From the cell containing the given text, extract its center point as (x, y) coordinate. 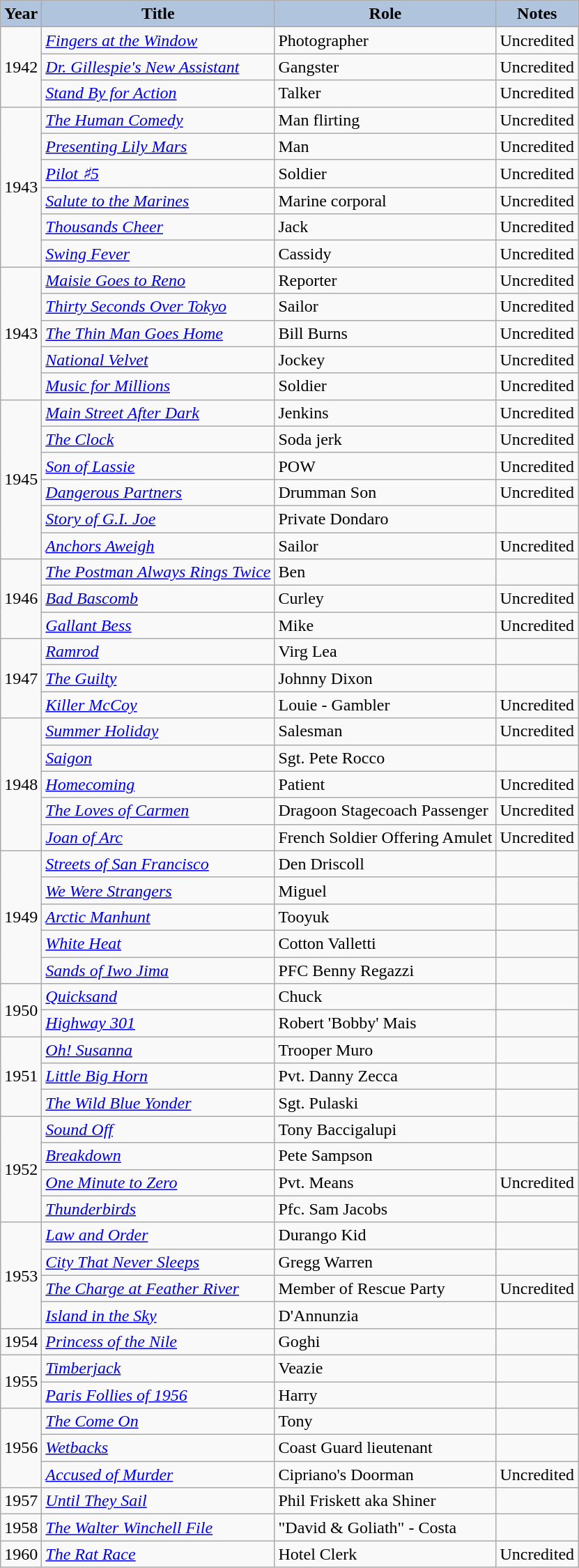
Johnny Dixon (385, 678)
White Heat (158, 943)
1960 (21, 1554)
Man (385, 146)
Gregg Warren (385, 1262)
1951 (21, 1076)
Summer Holiday (158, 731)
The Walter Winchell File (158, 1528)
Sands of Iwo Jima (158, 970)
Arctic Manhunt (158, 917)
Salute to the Marines (158, 201)
Cassidy (385, 254)
Island in the Sky (158, 1315)
Highway 301 (158, 1023)
Curley (385, 599)
Gangster (385, 67)
1956 (21, 1448)
1949 (21, 917)
Streets of San Francisco (158, 864)
Jenkins (385, 413)
Tony Baccigalupi (385, 1129)
Member of Rescue Party (385, 1288)
Breakdown (158, 1156)
Robert 'Bobby' Mais (385, 1023)
Notes (537, 14)
Phil Friskett aka Shiner (385, 1501)
Year (21, 14)
The Thin Man Goes Home (158, 333)
Dragoon Stagecoach Passenger (385, 811)
Fingers at the Window (158, 40)
Cotton Valletti (385, 943)
The Clock (158, 439)
Hotel Clerk (385, 1554)
Pilot ♯5 (158, 174)
Killer McCoy (158, 705)
Presenting Lily Mars (158, 146)
1942 (21, 67)
The Guilty (158, 678)
City That Never Sleeps (158, 1262)
Pfc. Sam Jacobs (385, 1209)
The Human Comedy (158, 120)
1950 (21, 1010)
1955 (21, 1381)
Saigon (158, 758)
Durango Kid (385, 1235)
Sgt. Pulaski (385, 1103)
Ramrod (158, 652)
We Were Strangers (158, 890)
1945 (21, 479)
Thunderbirds (158, 1209)
Wetbacks (158, 1448)
Mike (385, 625)
Accused of Murder (158, 1475)
POW (385, 466)
1947 (21, 678)
Sound Off (158, 1129)
Den Driscoll (385, 864)
Trooper Muro (385, 1050)
Little Big Horn (158, 1076)
Music for Millions (158, 386)
D'Annunzia (385, 1315)
Thirty Seconds Over Tokyo (158, 307)
Jack (385, 227)
Private Dondaro (385, 519)
Law and Order (158, 1235)
Goghi (385, 1341)
Maisie Goes to Reno (158, 280)
Talker (385, 93)
Cipriano's Doorman (385, 1475)
Until They Sail (158, 1501)
Virg Lea (385, 652)
Pete Sampson (385, 1156)
Main Street After Dark (158, 413)
Anchors Aweigh (158, 546)
Reporter (385, 280)
Role (385, 14)
Thousands Cheer (158, 227)
The Postman Always Rings Twice (158, 572)
Pvt. Danny Zecca (385, 1076)
Dangerous Partners (158, 492)
1946 (21, 599)
The Come On (158, 1422)
Coast Guard lieutenant (385, 1448)
"David & Goliath" - Costa (385, 1528)
Timberjack (158, 1368)
The Loves of Carmen (158, 811)
One Minute to Zero (158, 1182)
Patient (385, 784)
Oh! Susanna (158, 1050)
Stand By for Action (158, 93)
French Soldier Offering Amulet (385, 837)
Story of G.I. Joe (158, 519)
Homecoming (158, 784)
Bill Burns (385, 333)
Chuck (385, 997)
PFC Benny Regazzi (385, 970)
1958 (21, 1528)
Title (158, 14)
The Wild Blue Yonder (158, 1103)
Sgt. Pete Rocco (385, 758)
The Rat Race (158, 1554)
Pvt. Means (385, 1182)
1953 (21, 1275)
Son of Lassie (158, 466)
Tooyuk (385, 917)
National Velvet (158, 360)
1957 (21, 1501)
Drumman Son (385, 492)
1954 (21, 1341)
Jockey (385, 360)
Quicksand (158, 997)
1948 (21, 784)
Miguel (385, 890)
Ben (385, 572)
Swing Fever (158, 254)
1952 (21, 1169)
Louie - Gambler (385, 705)
Princess of the Nile (158, 1341)
Paris Follies of 1956 (158, 1395)
Dr. Gillespie's New Assistant (158, 67)
The Charge at Feather River (158, 1288)
Photographer (385, 40)
Bad Bascomb (158, 599)
Salesman (385, 731)
Gallant Bess (158, 625)
Harry (385, 1395)
Marine corporal (385, 201)
Soda jerk (385, 439)
Veazie (385, 1368)
Man flirting (385, 120)
Tony (385, 1422)
Joan of Arc (158, 837)
